Detect which cell encompasses the target text, then output its (X, Y) center coordinate. 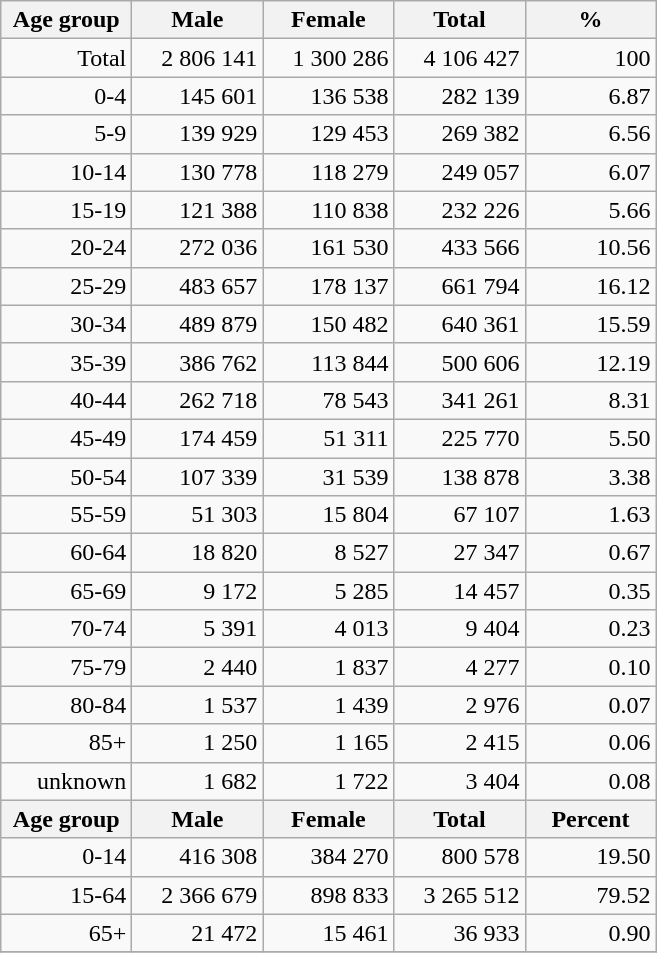
272 036 (198, 248)
1 537 (198, 705)
0-14 (66, 857)
0.07 (590, 705)
51 311 (328, 438)
1 682 (198, 781)
178 137 (328, 286)
6.87 (590, 96)
21 472 (198, 933)
12.19 (590, 362)
5.66 (590, 210)
31 539 (328, 477)
1.63 (590, 515)
262 718 (198, 400)
0.10 (590, 667)
85+ (66, 743)
19.50 (590, 857)
27 347 (460, 553)
5-9 (66, 134)
18 820 (198, 553)
36 933 (460, 933)
1 439 (328, 705)
15-64 (66, 895)
unknown (66, 781)
433 566 (460, 248)
150 482 (328, 324)
45-49 (66, 438)
65+ (66, 933)
10.56 (590, 248)
50-54 (66, 477)
800 578 (460, 857)
661 794 (460, 286)
4 013 (328, 629)
0.23 (590, 629)
79.52 (590, 895)
5.50 (590, 438)
2 366 679 (198, 895)
1 300 286 (328, 58)
121 388 (198, 210)
100 (590, 58)
0.08 (590, 781)
3.38 (590, 477)
15 461 (328, 933)
40-44 (66, 400)
10-14 (66, 172)
139 929 (198, 134)
136 538 (328, 96)
% (590, 20)
55-59 (66, 515)
118 279 (328, 172)
225 770 (460, 438)
500 606 (460, 362)
232 226 (460, 210)
110 838 (328, 210)
416 308 (198, 857)
5 285 (328, 591)
70-74 (66, 629)
2 440 (198, 667)
8.31 (590, 400)
1 250 (198, 743)
65-69 (66, 591)
15.59 (590, 324)
130 778 (198, 172)
138 878 (460, 477)
1 165 (328, 743)
35-39 (66, 362)
483 657 (198, 286)
2 415 (460, 743)
145 601 (198, 96)
898 833 (328, 895)
3 265 512 (460, 895)
9 404 (460, 629)
4 106 427 (460, 58)
16.12 (590, 286)
282 139 (460, 96)
249 057 (460, 172)
386 762 (198, 362)
78 543 (328, 400)
2 976 (460, 705)
67 107 (460, 515)
Percent (590, 819)
60-64 (66, 553)
269 382 (460, 134)
640 361 (460, 324)
15-19 (66, 210)
129 453 (328, 134)
0.90 (590, 933)
161 530 (328, 248)
341 261 (460, 400)
8 527 (328, 553)
384 270 (328, 857)
80-84 (66, 705)
489 879 (198, 324)
6.07 (590, 172)
14 457 (460, 591)
20-24 (66, 248)
107 339 (198, 477)
3 404 (460, 781)
0-4 (66, 96)
0.35 (590, 591)
51 303 (198, 515)
75-79 (66, 667)
0.06 (590, 743)
174 459 (198, 438)
2 806 141 (198, 58)
5 391 (198, 629)
0.67 (590, 553)
15 804 (328, 515)
30-34 (66, 324)
6.56 (590, 134)
9 172 (198, 591)
1 722 (328, 781)
25-29 (66, 286)
1 837 (328, 667)
113 844 (328, 362)
4 277 (460, 667)
